For the text-containing cell, return its midpoint in (x, y) coordinate format. 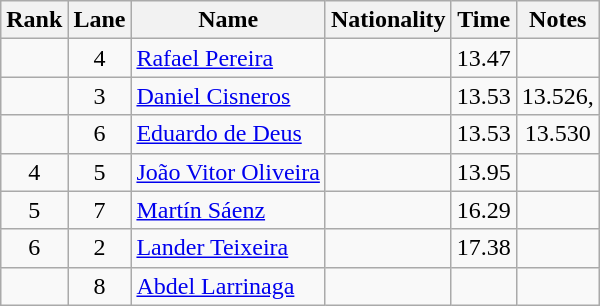
João Vitor Oliveira (228, 172)
Daniel Cisneros (228, 96)
17.38 (484, 248)
13.95 (484, 172)
Time (484, 20)
13.530 (558, 134)
Rank (34, 20)
Abdel Larrinaga (228, 286)
13.526, (558, 96)
Eduardo de Deus (228, 134)
13.47 (484, 58)
Notes (558, 20)
16.29 (484, 210)
8 (100, 286)
Lander Teixeira (228, 248)
3 (100, 96)
Lane (100, 20)
Martín Sáenz (228, 210)
Rafael Pereira (228, 58)
Nationality (388, 20)
2 (100, 248)
7 (100, 210)
Name (228, 20)
